Scan for the cell matching the given text and deliver its [X, Y] coordinate at center. 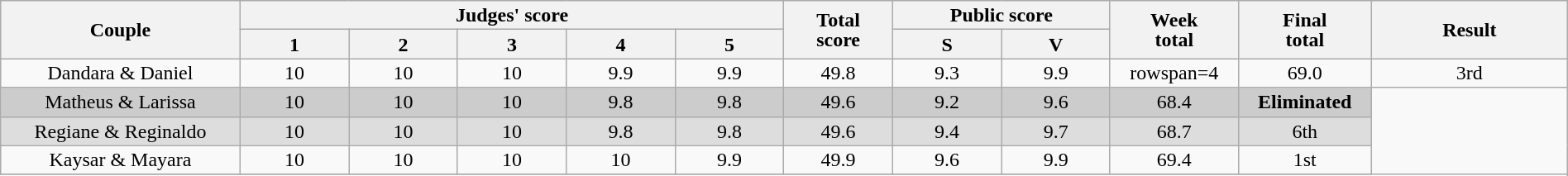
68.4 [1174, 102]
4 [621, 45]
Kaysar & Mayara [121, 160]
Finaltotal [1305, 30]
Matheus & Larissa [121, 102]
6th [1305, 131]
Eliminated [1305, 102]
Dandara & Daniel [121, 73]
3 [512, 45]
3rd [1469, 73]
Weektotal [1174, 30]
5 [729, 45]
49.9 [839, 160]
2 [404, 45]
1 [294, 45]
49.8 [839, 73]
9.7 [1056, 131]
rowspan=4 [1174, 73]
Public score [1001, 15]
9.2 [947, 102]
S [947, 45]
1st [1305, 160]
Result [1469, 30]
Regiane & Reginaldo [121, 131]
68.7 [1174, 131]
9.3 [947, 73]
V [1056, 45]
69.0 [1305, 73]
9.4 [947, 131]
Couple [121, 30]
Totalscore [839, 30]
69.4 [1174, 160]
Judges' score [512, 15]
